Detect which cell encompasses the target text, then output its (x, y) center coordinate. 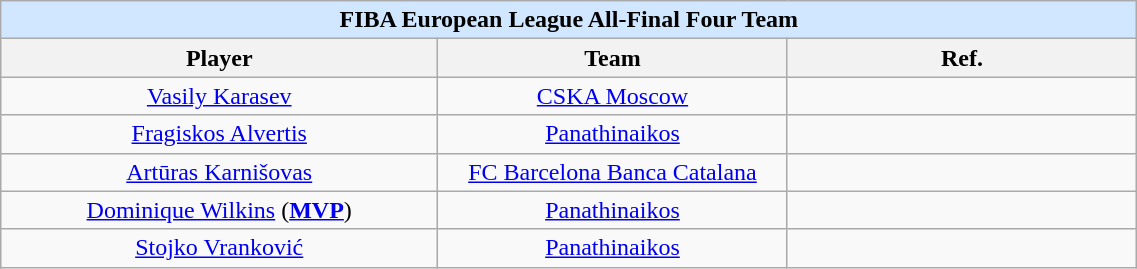
FIBA European League All-Final Four Team (569, 20)
Ref. (962, 58)
CSKA Moscow (613, 96)
Dominique Wilkins (MVP) (220, 210)
Team (613, 58)
Artūras Karnišovas (220, 172)
Fragiskos Alvertis (220, 134)
Stojko Vranković (220, 248)
FC Barcelona Banca Catalana (613, 172)
Player (220, 58)
Vasily Karasev (220, 96)
